Locate the cell with the specified text and output its (x, y) center coordinate. 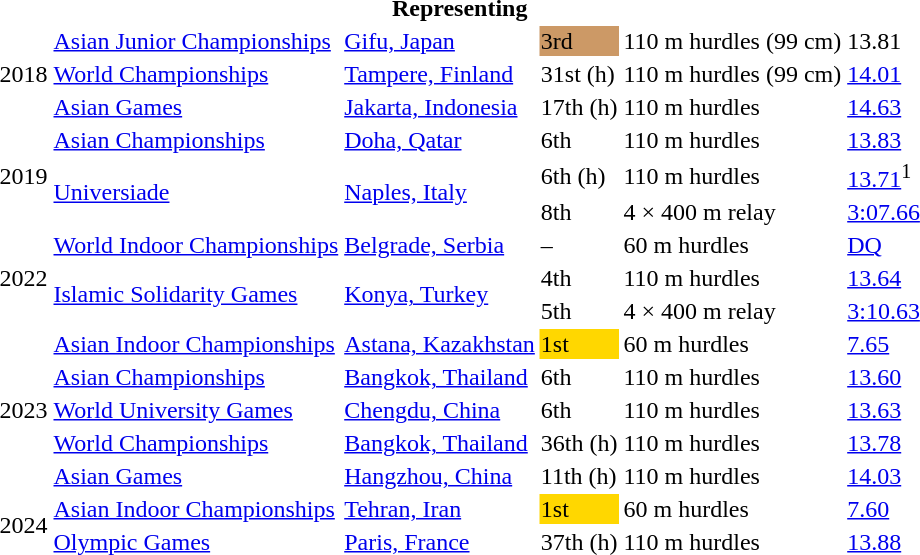
Chengdu, China (440, 410)
5th (579, 311)
Naples, Italy (440, 192)
Konya, Turkey (440, 294)
Astana, Kazakhstan (440, 344)
6th (h) (579, 176)
World University Games (196, 410)
17th (h) (579, 107)
3rd (579, 41)
11th (h) (579, 476)
Islamic Solidarity Games (196, 294)
Hangzhou, China (440, 476)
Doha, Qatar (440, 140)
Gifu, Japan (440, 41)
Universiade (196, 192)
Tampere, Finland (440, 74)
– (579, 245)
Jakarta, Indonesia (440, 107)
World Indoor Championships (196, 245)
36th (h) (579, 443)
31st (h) (579, 74)
8th (579, 212)
Tehran, Iran (440, 509)
4th (579, 278)
Belgrade, Serbia (440, 245)
Asian Junior Championships (196, 41)
